From the cell containing the given text, extract its center point as [x, y] coordinate. 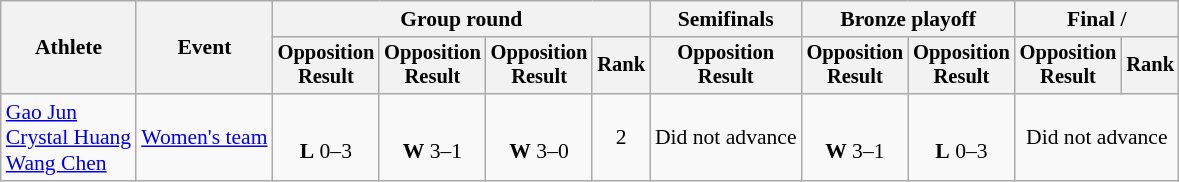
Gao JunCrystal HuangWang Chen [68, 138]
Athlete [68, 48]
Final / [1097, 19]
Semifinals [726, 19]
Group round [462, 19]
2 [621, 138]
Event [204, 48]
Women's team [204, 138]
W 3–0 [540, 138]
Bronze playoff [908, 19]
